Output the (X, Y) coordinate of the center of the cell containing the given text.  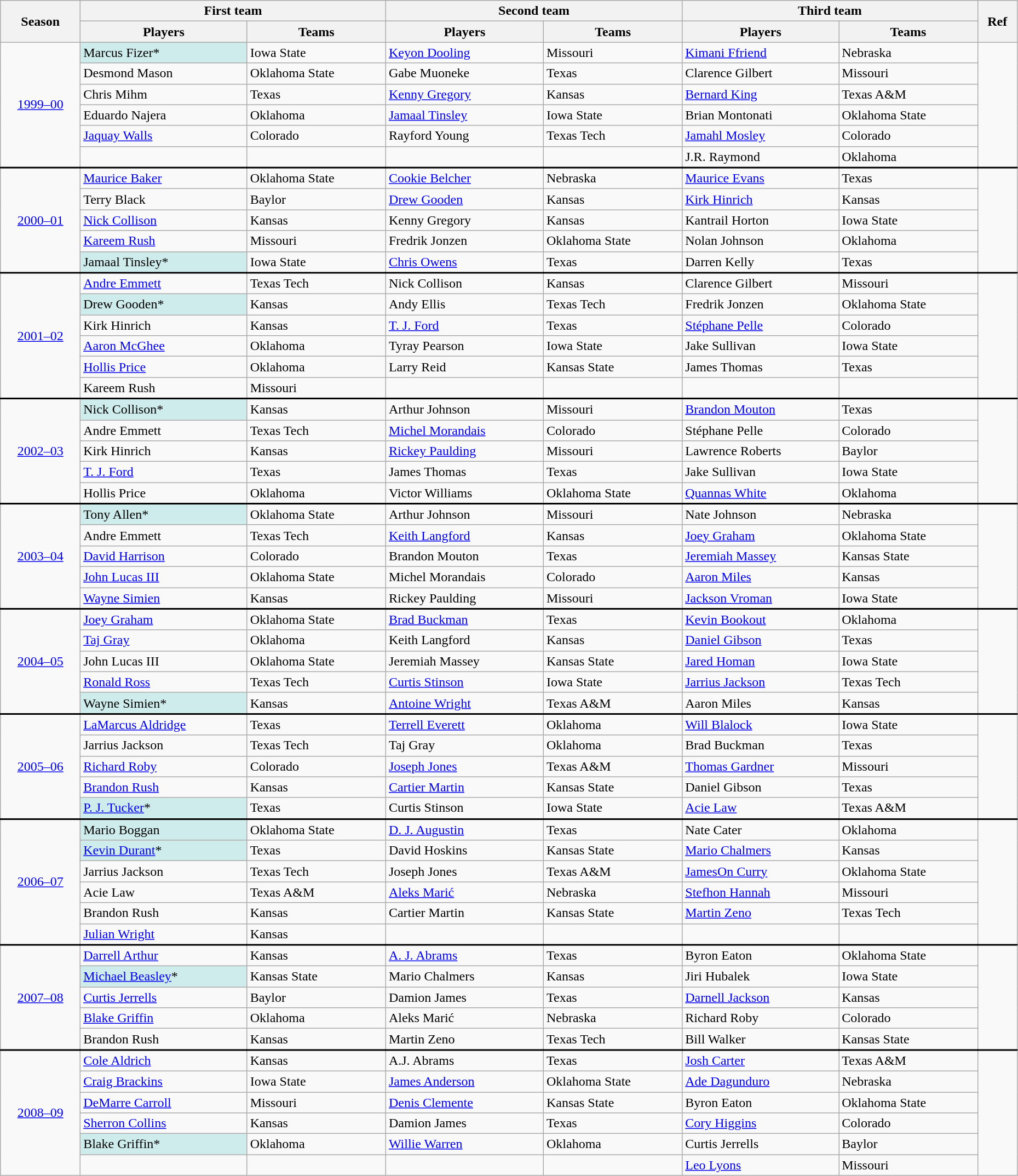
Lawrence Roberts (761, 451)
Jackson Vroman (761, 598)
Cole Aldrich (164, 1060)
Chris Mihm (164, 94)
Ronald Ross (164, 682)
Blake Griffin (164, 1018)
Mario Boggan (164, 829)
Jaquay Walls (164, 136)
2003–04 (41, 557)
Jamahl Mosley (761, 136)
First team (233, 11)
Blake Griffin* (164, 1144)
Darrell Arthur (164, 955)
Terrell Everett (464, 724)
Antoine Wright (464, 703)
Nate Cater (761, 829)
Marcus Fizer* (164, 53)
Craig Brackins (164, 1081)
Gabe Muoneke (464, 73)
Darnell Jackson (761, 997)
Kimani Ffriend (761, 53)
Willie Warren (464, 1144)
P. J. Tucker* (164, 808)
Darren Kelly (761, 262)
Season (41, 21)
Cookie Belcher (464, 179)
2005–06 (41, 766)
Thomas Gardner (761, 766)
LaMarcus Aldridge (164, 724)
J.R. Raymond (761, 157)
Wayne Simien* (164, 703)
Cory Higgins (761, 1123)
A.J. Abrams (464, 1060)
Jiri Hubalek (761, 977)
Sherron Collins (164, 1123)
James Anderson (464, 1081)
Brian Montonati (761, 115)
Stefhon Hannah (761, 892)
Maurice Evans (761, 179)
Nolan Johnson (761, 241)
Larry Reid (464, 367)
Keyon Dooling (464, 53)
Denis Clemente (464, 1103)
2008–09 (41, 1113)
DeMarre Carroll (164, 1103)
David Harrison (164, 556)
Tyray Pearson (464, 346)
Jamaal Tinsley (464, 115)
Rayford Young (464, 136)
D. J. Augustin (464, 829)
Aaron McGhee (164, 346)
Jared Homan (761, 661)
Third team (830, 11)
Desmond Mason (164, 73)
Josh Carter (761, 1060)
Bernard King (761, 94)
Nick Collison* (164, 410)
Nate Johnson (761, 515)
Terry Black (164, 199)
Kantrail Horton (761, 220)
2002–03 (41, 451)
2007–08 (41, 997)
Leo Lyons (761, 1165)
Wayne Simien (164, 598)
Michael Beasley* (164, 977)
Ade Dagunduro (761, 1081)
Second team (533, 11)
Kevin Bookout (761, 619)
2006–07 (41, 882)
Drew Gooden (464, 199)
Andy Ellis (464, 305)
A. J. Abrams (464, 955)
Bill Walker (761, 1040)
2000–01 (41, 220)
Will Blalock (761, 724)
Jamaal Tinsley* (164, 262)
Chris Owens (464, 262)
Ref (997, 21)
Quannas White (761, 493)
Maurice Baker (164, 179)
2001–02 (41, 336)
David Hoskins (464, 851)
JamesOn Curry (761, 871)
Victor Williams (464, 493)
Eduardo Najera (164, 115)
Kevin Durant* (164, 851)
1999–00 (41, 105)
Julian Wright (164, 934)
Tony Allen* (164, 515)
2004–05 (41, 661)
Drew Gooden* (164, 305)
